Find where the given text appears and provide that cell's center as [X, Y] coordinate. 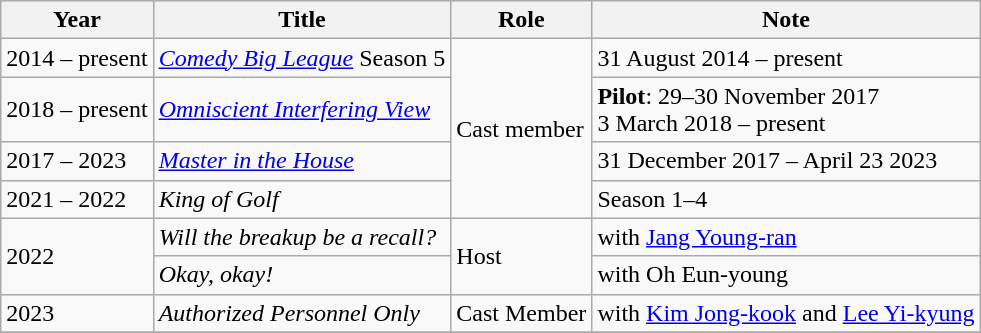
31 December 2017 – April 23 2023 [786, 161]
Role [522, 20]
with Jang Young-ran [786, 237]
King of Golf [302, 199]
Master in the House [302, 161]
Comedy Big League Season 5 [302, 58]
2021 – 2022 [77, 199]
31 August 2014 – present [786, 58]
with Kim Jong-kook and Lee Yi-kyung [786, 313]
Omniscient Interfering View [302, 110]
2018 – present [77, 110]
2023 [77, 313]
Host [522, 256]
Cast Member [522, 313]
Year [77, 20]
2022 [77, 256]
2017 – 2023 [77, 161]
Authorized Personnel Only [302, 313]
Cast member [522, 128]
2014 – present [77, 58]
Title [302, 20]
Note [786, 20]
Will the breakup be a recall? [302, 237]
Pilot: 29–30 November 20173 March 2018 – present [786, 110]
Season 1–4 [786, 199]
with Oh Eun-young [786, 275]
Okay, okay! [302, 275]
